Extract the (x, y) coordinate from the center of the cell holding the provided text.  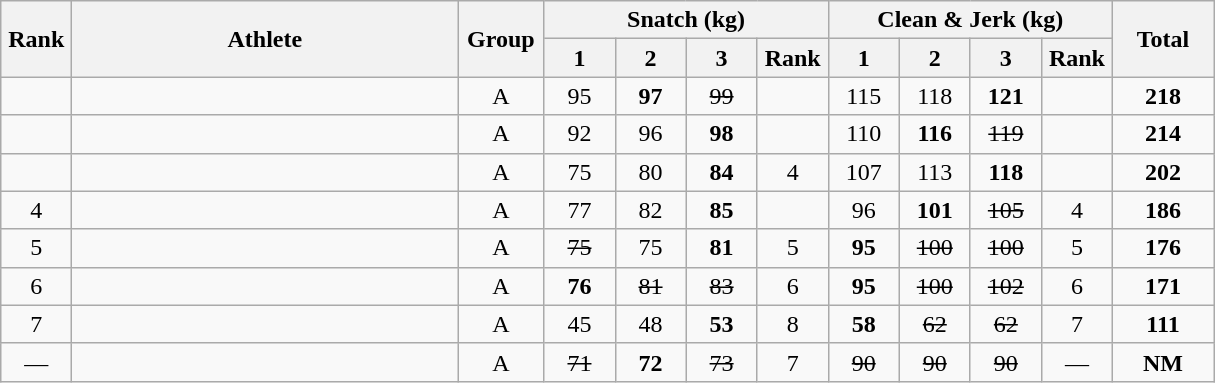
Total (1162, 39)
121 (1006, 96)
214 (1162, 134)
218 (1162, 96)
77 (580, 210)
99 (722, 96)
53 (722, 324)
82 (650, 210)
80 (650, 172)
45 (580, 324)
Group (501, 39)
92 (580, 134)
186 (1162, 210)
98 (722, 134)
111 (1162, 324)
171 (1162, 286)
105 (1006, 210)
101 (934, 210)
Athlete (265, 39)
97 (650, 96)
113 (934, 172)
107 (864, 172)
176 (1162, 248)
115 (864, 96)
110 (864, 134)
73 (722, 362)
72 (650, 362)
58 (864, 324)
102 (1006, 286)
Snatch (kg) (686, 20)
84 (722, 172)
NM (1162, 362)
202 (1162, 172)
Clean & Jerk (kg) (970, 20)
76 (580, 286)
85 (722, 210)
48 (650, 324)
71 (580, 362)
83 (722, 286)
119 (1006, 134)
8 (792, 324)
116 (934, 134)
